Extract the (x, y) coordinate from the center of the cell holding the provided text.  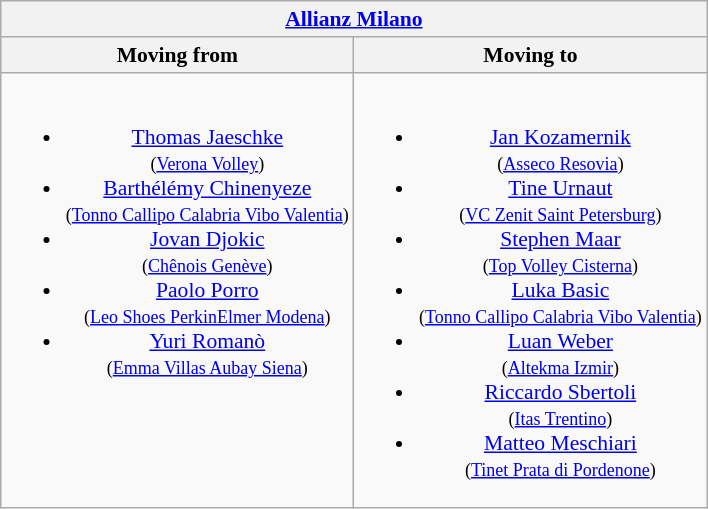
Moving from (178, 55)
Moving to (530, 55)
Allianz Milano (354, 19)
